Locate the cell with the specified text and output its [X, Y] center coordinate. 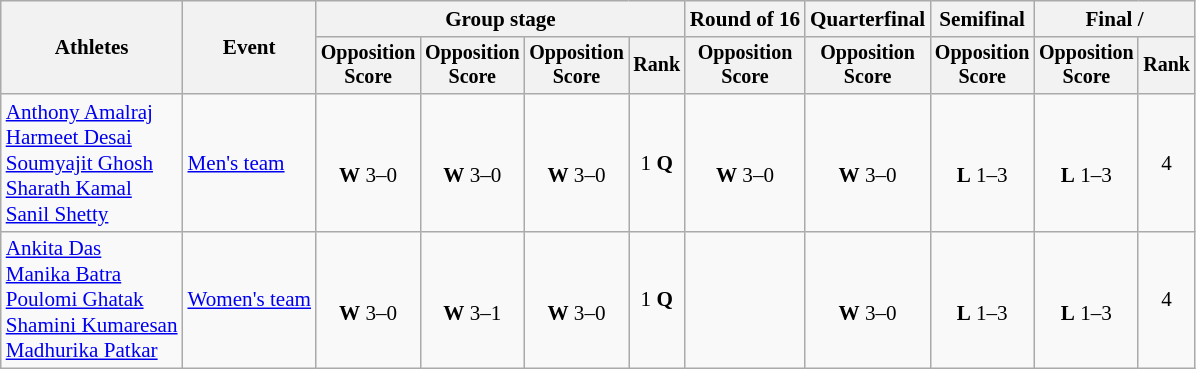
Round of 16 [745, 18]
Final / [1114, 18]
Anthony AmalrajHarmeet DesaiSoumyajit GhoshSharath KamalSanil Shetty [92, 162]
Group stage [500, 18]
Semifinal [982, 18]
Athletes [92, 48]
Men's team [250, 162]
Quarterfinal [868, 18]
Women's team [250, 300]
W 3–1 [472, 300]
Event [250, 48]
Ankita DasManika BatraPoulomi GhatakShamini KumaresanMadhurika Patkar [92, 300]
